From the cell containing the given text, extract its center point as [x, y] coordinate. 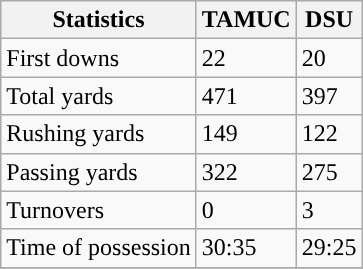
397 [329, 96]
DSU [329, 20]
Turnovers [99, 210]
Total yards [99, 96]
Statistics [99, 20]
Passing yards [99, 172]
TAMUC [246, 20]
22 [246, 58]
275 [329, 172]
122 [329, 134]
3 [329, 210]
29:25 [329, 248]
Rushing yards [99, 134]
322 [246, 172]
471 [246, 96]
0 [246, 210]
20 [329, 58]
30:35 [246, 248]
Time of possession [99, 248]
149 [246, 134]
First downs [99, 58]
